Locate the cell with the specified text and output its (x, y) center coordinate. 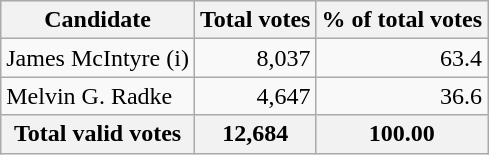
James McIntyre (i) (98, 58)
Melvin G. Radke (98, 96)
% of total votes (402, 20)
36.6 (402, 96)
8,037 (255, 58)
Total valid votes (98, 134)
4,647 (255, 96)
100.00 (402, 134)
63.4 (402, 58)
Total votes (255, 20)
12,684 (255, 134)
Candidate (98, 20)
